Determine the (X, Y) coordinate at the center of the cell enclosing the given text.  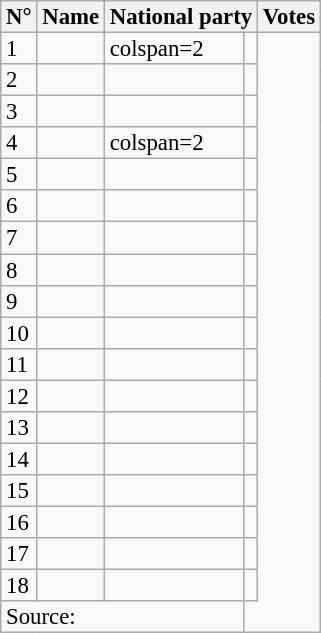
Votes (288, 17)
13 (19, 428)
11 (19, 364)
15 (19, 491)
8 (19, 270)
4 (19, 143)
10 (19, 333)
7 (19, 238)
5 (19, 175)
6 (19, 206)
1 (19, 49)
18 (19, 586)
12 (19, 396)
9 (19, 301)
N° (19, 17)
Name (71, 17)
3 (19, 112)
Source: (122, 617)
17 (19, 554)
2 (19, 80)
16 (19, 522)
National party (180, 17)
14 (19, 459)
